Provide the (x, y) coordinate of the cell's center where the given text is located.  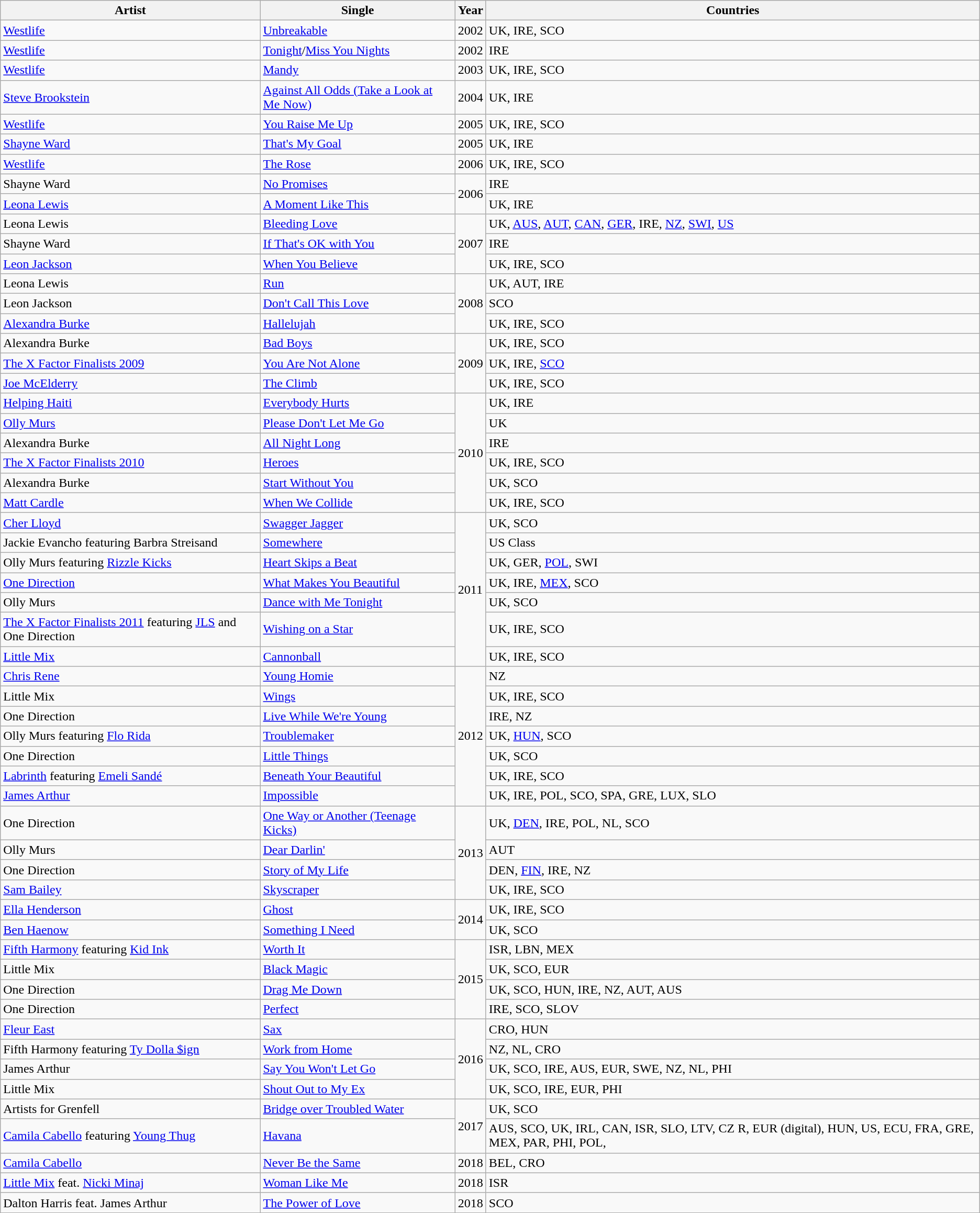
UK, SCO, HUN, IRE, NZ, AUT, AUS (733, 989)
The Power of Love (358, 1203)
Somewhere (358, 542)
Run (358, 284)
Jackie Evancho featuring Barbra Streisand (130, 542)
Don't Call This Love (358, 304)
Labrinth featuring Emeli Sandé (130, 776)
You Raise Me Up (358, 124)
UK, IRE, MEX, SCO (733, 583)
Steve Brookstein (130, 97)
Start Without You (358, 483)
Havana (358, 1136)
Drag Me Down (358, 989)
Little Things (358, 756)
UK (733, 423)
Impossible (358, 796)
Hallelujah (358, 324)
Perfect (358, 1009)
Artist (130, 10)
Sam Bailey (130, 889)
Dance with Me Tonight (358, 603)
UK, DEN, IRE, POL, NL, SCO (733, 823)
Dalton Harris feat. James Arthur (130, 1203)
Never Be the Same (358, 1163)
Cher Lloyd (130, 522)
Camila Cabello featuring Young Thug (130, 1136)
No Promises (358, 184)
Ghost (358, 909)
That's My Goal (358, 144)
Heroes (358, 463)
Against All Odds (Take a Look at Me Now) (358, 97)
Helping Haiti (130, 403)
2012 (470, 736)
The X Factor Finalists 2009 (130, 363)
2008 (470, 304)
Please Don't Let Me Go (358, 423)
UK, SCO, EUR (733, 970)
Olly Murs featuring Rizzle Kicks (130, 562)
UK, IRE, POL, SCO, SPA, GRE, LUX, SLO (733, 796)
Story of My Life (358, 870)
Year (470, 10)
Bad Boys (358, 343)
Troublemaker (358, 736)
IRE, NZ (733, 716)
2011 (470, 589)
UK, HUN, SCO (733, 736)
UK, SCO, IRE, EUR, PHI (733, 1089)
Wings (358, 696)
NZ (733, 676)
Sax (358, 1029)
You Are Not Alone (358, 363)
UK, SCO, IRE, AUS, EUR, SWE, NZ, NL, PHI (733, 1069)
Fifth Harmony featuring Kid Ink (130, 950)
BEL, CRO (733, 1163)
2003 (470, 70)
2007 (470, 243)
Artists for Grenfell (130, 1109)
Everybody Hurts (358, 403)
AUS, SCO, UK, IRL, CAN, ISR, SLO, LTV, CZ R, EUR (digital), HUN, US, ECU, FRA, GRE, MEX, PAR, PHI, POL, (733, 1136)
Fifth Harmony featuring Ty Dolla $ign (130, 1049)
Black Magic (358, 970)
2016 (470, 1059)
The Rose (358, 164)
CRO, HUN (733, 1029)
Work from Home (358, 1049)
A Moment Like This (358, 204)
The Climb (358, 383)
Young Homie (358, 676)
Joe McElderry (130, 383)
2010 (470, 453)
Chris Rene (130, 676)
Say You Won't Let Go (358, 1069)
What Makes You Beautiful (358, 583)
Live While We're Young (358, 716)
2013 (470, 852)
Tonight/Miss You Nights (358, 50)
ISR (733, 1183)
Beneath Your Beautiful (358, 776)
Swagger Jagger (358, 522)
Unbreakable (358, 30)
The X Factor Finalists 2011 featuring JLS and One Direction (130, 629)
Fleur East (130, 1029)
One Way or Another (Teenage Kicks) (358, 823)
Wishing on a Star (358, 629)
When You Believe (358, 263)
Skyscraper (358, 889)
Bleeding Love (358, 224)
2017 (470, 1126)
UK, AUS, AUT, CAN, GER, IRE, NZ, SWI, US (733, 224)
Olly Murs featuring Flo Rida (130, 736)
Woman Like Me (358, 1183)
Dear Darlin' (358, 850)
IRE, SCO, SLOV (733, 1009)
Little Mix feat. Nicki Minaj (130, 1183)
Mandy (358, 70)
Single (358, 10)
Countries (733, 10)
UK, AUT, IRE (733, 284)
All Night Long (358, 443)
ISR, LBN, MEX (733, 950)
Matt Cardle (130, 503)
2014 (470, 919)
2009 (470, 363)
UK, GER, POL, SWI (733, 562)
Camila Cabello (130, 1163)
DEN, FIN, IRE, NZ (733, 870)
Worth It (358, 950)
NZ, NL, CRO (733, 1049)
Bridge over Troubled Water (358, 1109)
If That's OK with You (358, 243)
Ben Haenow (130, 929)
Ella Henderson (130, 909)
US Class (733, 542)
Shout Out to My Ex (358, 1089)
When We Collide (358, 503)
2004 (470, 97)
Heart Skips a Beat (358, 562)
Cannonball (358, 656)
2015 (470, 980)
The X Factor Finalists 2010 (130, 463)
Something I Need (358, 929)
AUT (733, 850)
